Extract the [x, y] coordinate from the center of the cell holding the provided text.  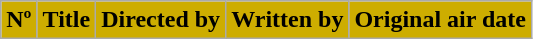
Written by [288, 20]
Title [66, 20]
Original air date [440, 20]
Nº [19, 20]
Directed by [161, 20]
